Determine the [x, y] coordinate at the center of the cell enclosing the given text.  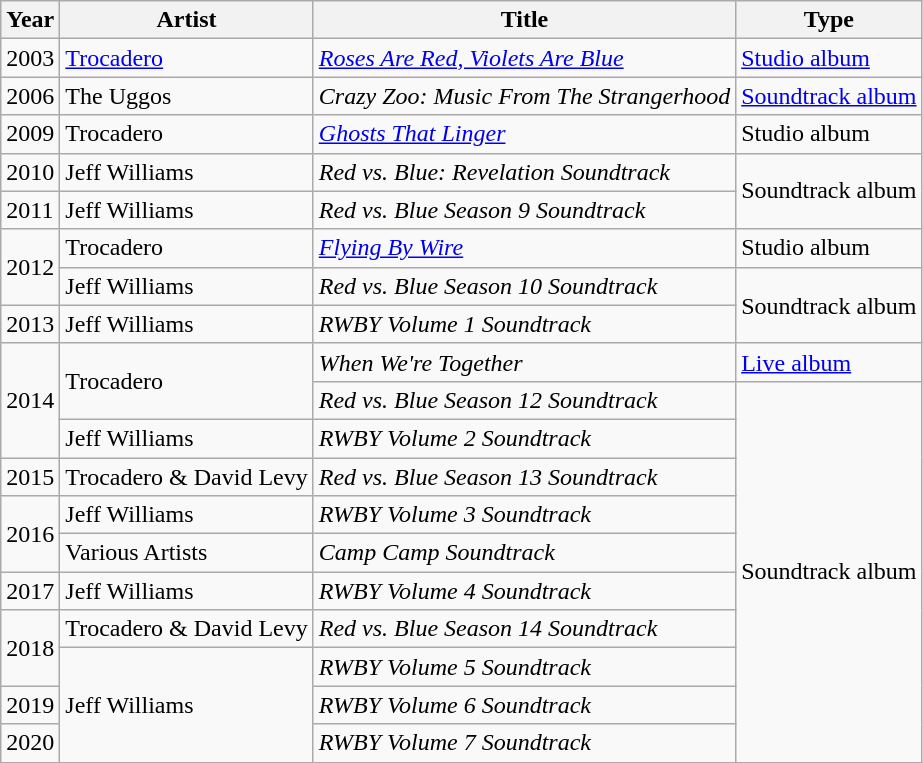
Artist [186, 20]
2012 [30, 267]
2010 [30, 172]
Various Artists [186, 553]
RWBY Volume 4 Soundtrack [524, 591]
2011 [30, 210]
Red vs. Blue: Revelation Soundtrack [524, 172]
RWBY Volume 5 Soundtrack [524, 667]
RWBY Volume 7 Soundtrack [524, 743]
Flying By Wire [524, 248]
RWBY Volume 3 Soundtrack [524, 515]
When We're Together [524, 362]
2013 [30, 324]
Camp Camp Soundtrack [524, 553]
Live album [829, 362]
RWBY Volume 6 Soundtrack [524, 705]
Type [829, 20]
Red vs. Blue Season 14 Soundtrack [524, 629]
Red vs. Blue Season 12 Soundtrack [524, 400]
2006 [30, 96]
2019 [30, 705]
2018 [30, 648]
Red vs. Blue Season 13 Soundtrack [524, 477]
Ghosts That Linger [524, 134]
2015 [30, 477]
The Uggos [186, 96]
2014 [30, 400]
Red vs. Blue Season 9 Soundtrack [524, 210]
RWBY Volume 1 Soundtrack [524, 324]
Crazy Zoo: Music From The Strangerhood [524, 96]
Red vs. Blue Season 10 Soundtrack [524, 286]
Year [30, 20]
2020 [30, 743]
Roses Are Red, Violets Are Blue [524, 58]
2017 [30, 591]
RWBY Volume 2 Soundtrack [524, 438]
2009 [30, 134]
2003 [30, 58]
Title [524, 20]
2016 [30, 534]
